Return the (X, Y) coordinate for the center point of the cell that contains the specified text.  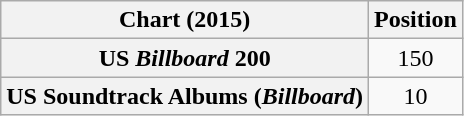
US Billboard 200 (185, 58)
Chart (2015) (185, 20)
10 (416, 96)
Position (416, 20)
US Soundtrack Albums (Billboard) (185, 96)
150 (416, 58)
